Capture the cell that displays the provided text and extract its (x, y) central coordinate. 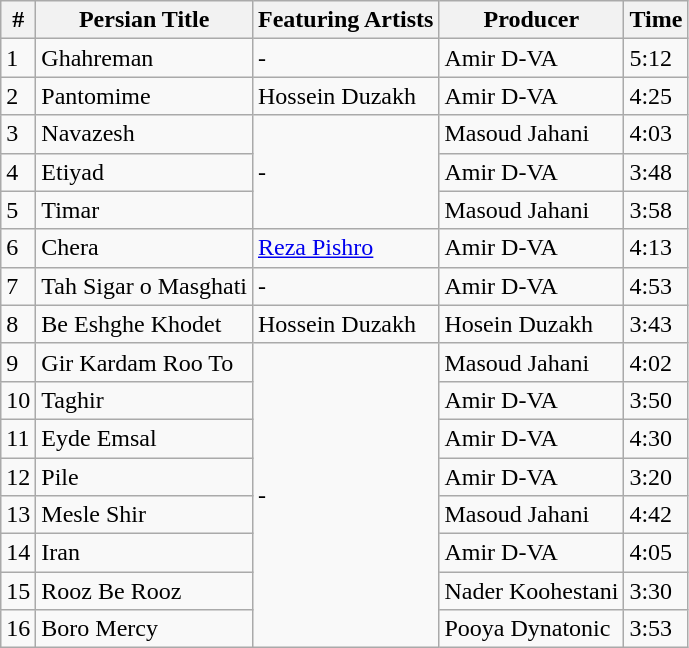
Pooya Dynatonic (532, 629)
16 (18, 629)
Eyde Emsal (144, 438)
Boro Mercy (144, 629)
9 (18, 362)
# (18, 20)
3:30 (656, 591)
Etiyad (144, 172)
3:48 (656, 172)
Pile (144, 477)
1 (18, 58)
Be Eshghe Khodet (144, 324)
4:05 (656, 553)
6 (18, 248)
Persian Title (144, 20)
5:12 (656, 58)
12 (18, 477)
Ghahreman (144, 58)
3:58 (656, 210)
11 (18, 438)
4 (18, 172)
Timar (144, 210)
Gir Kardam Roo To (144, 362)
Time (656, 20)
Nader Koohestani (532, 591)
Reza Pishro (345, 248)
Pantomime (144, 96)
Chera (144, 248)
4:53 (656, 286)
Rooz Be Rooz (144, 591)
Mesle Shir (144, 515)
2 (18, 96)
4:30 (656, 438)
4:03 (656, 134)
3:50 (656, 400)
7 (18, 286)
Featuring Artists (345, 20)
5 (18, 210)
Iran (144, 553)
10 (18, 400)
13 (18, 515)
Navazesh (144, 134)
8 (18, 324)
Tah Sigar o Masghati (144, 286)
4:13 (656, 248)
3:43 (656, 324)
4:42 (656, 515)
15 (18, 591)
3:53 (656, 629)
Producer (532, 20)
4:02 (656, 362)
3 (18, 134)
Hosein Duzakh (532, 324)
Taghir (144, 400)
14 (18, 553)
4:25 (656, 96)
3:20 (656, 477)
